Pinpoint the cell where the given text exists, returning its [x, y] midpoint coordinate. 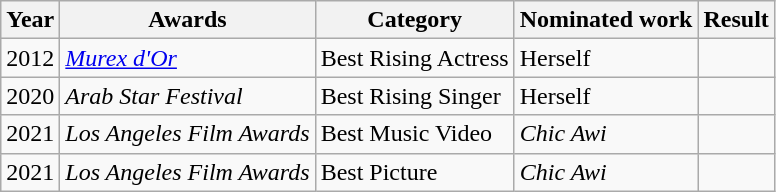
Arab Star Festival [188, 96]
Best Rising Singer [414, 96]
Awards [188, 20]
2012 [30, 58]
2020 [30, 96]
Best Picture [414, 172]
Nominated work [606, 20]
Murex d'Or [188, 58]
Result [736, 20]
Year [30, 20]
Best Music Video [414, 134]
Category [414, 20]
Best Rising Actress [414, 58]
